Find where the given text appears and provide that cell's center as [x, y] coordinate. 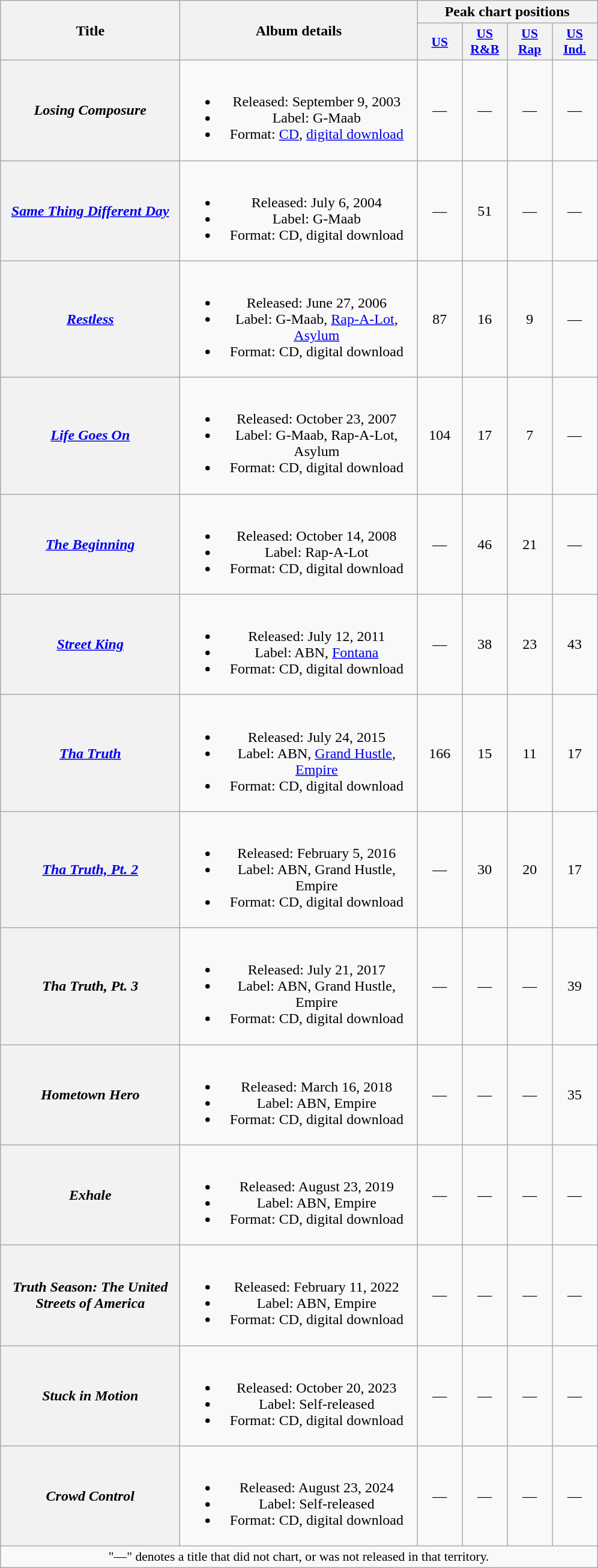
30 [485, 869]
Restless [90, 319]
Title [90, 30]
Released: June 27, 2006Label: G-Maab, Rap-A-Lot, AsylumFormat: CD, digital download [299, 319]
Released: August 23, 2024Label: Self-releasedFormat: CD, digital download [299, 1496]
Released: September 9, 2003Label: G-MaabFormat: CD, digital download [299, 111]
Tha Truth, Pt. 3 [90, 986]
Hometown Hero [90, 1095]
"—" denotes a title that did not chart, or was not released in that territory. [299, 1557]
Released: October 20, 2023Label: Self-releasedFormat: CD, digital download [299, 1396]
Losing Composure [90, 111]
Released: October 23, 2007Label: G-Maab, Rap-A-Lot, AsylumFormat: CD, digital download [299, 436]
Peak chart positions [507, 12]
23 [530, 644]
20 [530, 869]
USRap [530, 42]
Life Goes On [90, 436]
Released: August 23, 2019Label: ABN, EmpireFormat: CD, digital download [299, 1196]
Released: February 11, 2022Label: ABN, EmpireFormat: CD, digital download [299, 1295]
Tha Truth, Pt. 2 [90, 869]
21 [530, 544]
7 [530, 436]
US Ind. [575, 42]
15 [485, 753]
Released: October 14, 2008Label: Rap-A-LotFormat: CD, digital download [299, 544]
35 [575, 1095]
46 [485, 544]
39 [575, 986]
87 [439, 319]
Tha Truth [90, 753]
Stuck in Motion [90, 1396]
Album details [299, 30]
Released: July 12, 2011Label: ABN, FontanaFormat: CD, digital download [299, 644]
Crowd Control [90, 1496]
Released: July 24, 2015Label: ABN, Grand Hustle, EmpireFormat: CD, digital download [299, 753]
Same Thing Different Day [90, 210]
38 [485, 644]
11 [530, 753]
Exhale [90, 1196]
Released: February 5, 2016Label: ABN, Grand Hustle, EmpireFormat: CD, digital download [299, 869]
Released: March 16, 2018Label: ABN, EmpireFormat: CD, digital download [299, 1095]
USR&B [485, 42]
51 [485, 210]
Released: July 6, 2004Label: G-MaabFormat: CD, digital download [299, 210]
Truth Season: The United Streets of America [90, 1295]
43 [575, 644]
166 [439, 753]
Street King [90, 644]
US [439, 42]
16 [485, 319]
104 [439, 436]
The Beginning [90, 544]
Released: July 21, 2017Label: ABN, Grand Hustle, EmpireFormat: CD, digital download [299, 986]
9 [530, 319]
